Extract the [x, y] coordinate from the center of the cell holding the provided text.  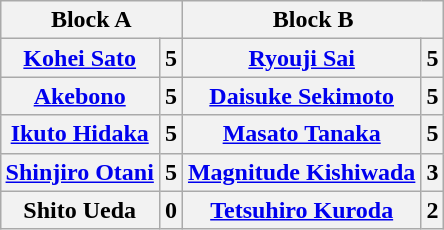
Ikuto Hidaka [80, 134]
Ryouji Sai [301, 58]
0 [170, 210]
Tetsuhiro Kuroda [301, 210]
Shito Ueda [80, 210]
Daisuke Sekimoto [301, 96]
Kohei Sato [80, 58]
2 [432, 210]
Block B [313, 20]
Magnitude Kishiwada [301, 172]
Akebono [80, 96]
Masato Tanaka [301, 134]
Block A [91, 20]
3 [432, 172]
Shinjiro Otani [80, 172]
